From the cell containing the given text, extract its center point as (x, y) coordinate. 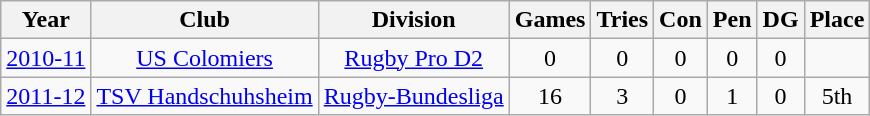
2011-12 (46, 96)
Con (681, 20)
Rugby-Bundesliga (414, 96)
Tries (622, 20)
Place (837, 20)
16 (550, 96)
3 (622, 96)
TSV Handschuhsheim (204, 96)
Pen (732, 20)
1 (732, 96)
2010-11 (46, 58)
DG (780, 20)
US Colomiers (204, 58)
Games (550, 20)
Year (46, 20)
Division (414, 20)
Rugby Pro D2 (414, 58)
Club (204, 20)
5th (837, 96)
